Return the [x, y] coordinate for the center point of the cell that contains the specified text.  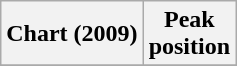
Peakposition [189, 34]
Chart (2009) [72, 34]
